Detect which cell encompasses the target text, then output its [x, y] center coordinate. 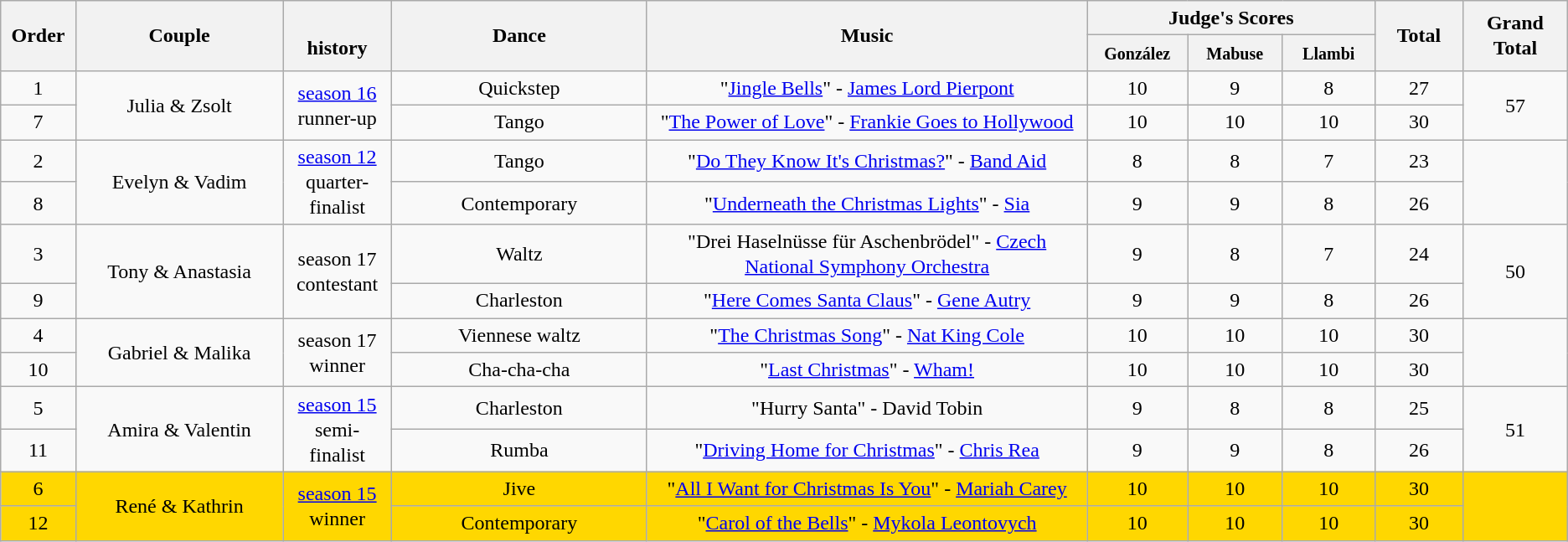
season 15 semi-finalist [338, 429]
1 [39, 87]
Grand Total [1516, 36]
Order [39, 36]
Amira & Valentin [179, 429]
"Hurry Santa" - David Tobin [867, 409]
3 [39, 255]
"Here Comes Santa Claus" - Gene Autry [867, 302]
season 15 winner [338, 506]
Music [867, 36]
Jive [519, 489]
5 [39, 409]
Couple [179, 36]
Mabuse [1235, 54]
"The Christmas Song" - Nat King Cole [867, 335]
"Carol of the Bells" - Mykola Leontovych [867, 523]
23 [1419, 161]
history [338, 36]
"Drei Haselnüsse für Aschenbrödel" - Czech National Symphony Orchestra [867, 255]
season 16 runner-up [338, 105]
Judge's Scores [1231, 18]
Cha-cha-cha [519, 370]
"The Power of Love" - Frankie Goes to Hollywood [867, 122]
4 [39, 335]
"Do They Know It's Christmas?" - Band Aid [867, 161]
51 [1516, 429]
season 17 winner [338, 353]
Gabriel & Malika [179, 353]
"Underneath the Christmas Lights" - Sia [867, 203]
René & Kathrin [179, 506]
25 [1419, 409]
González [1137, 54]
Viennese waltz [519, 335]
50 [1516, 271]
57 [1516, 105]
Julia & Zsolt [179, 105]
"Driving Home for Christmas" - Chris Rea [867, 451]
Rumba [519, 451]
Tony & Anastasia [179, 271]
Total [1419, 36]
11 [39, 451]
12 [39, 523]
27 [1419, 87]
Waltz [519, 255]
season 17 contestant [338, 271]
Evelyn & Vadim [179, 181]
2 [39, 161]
"Jingle Bells" - James Lord Pierpont [867, 87]
"Last Christmas" - Wham! [867, 370]
Dance [519, 36]
season 12 quarter-finalist [338, 181]
24 [1419, 255]
6 [39, 489]
"All I Want for Christmas Is You" - Mariah Carey [867, 489]
Llambi [1328, 54]
Quickstep [519, 87]
